Search for the cell housing the specified text and yield its (X, Y) center coordinate. 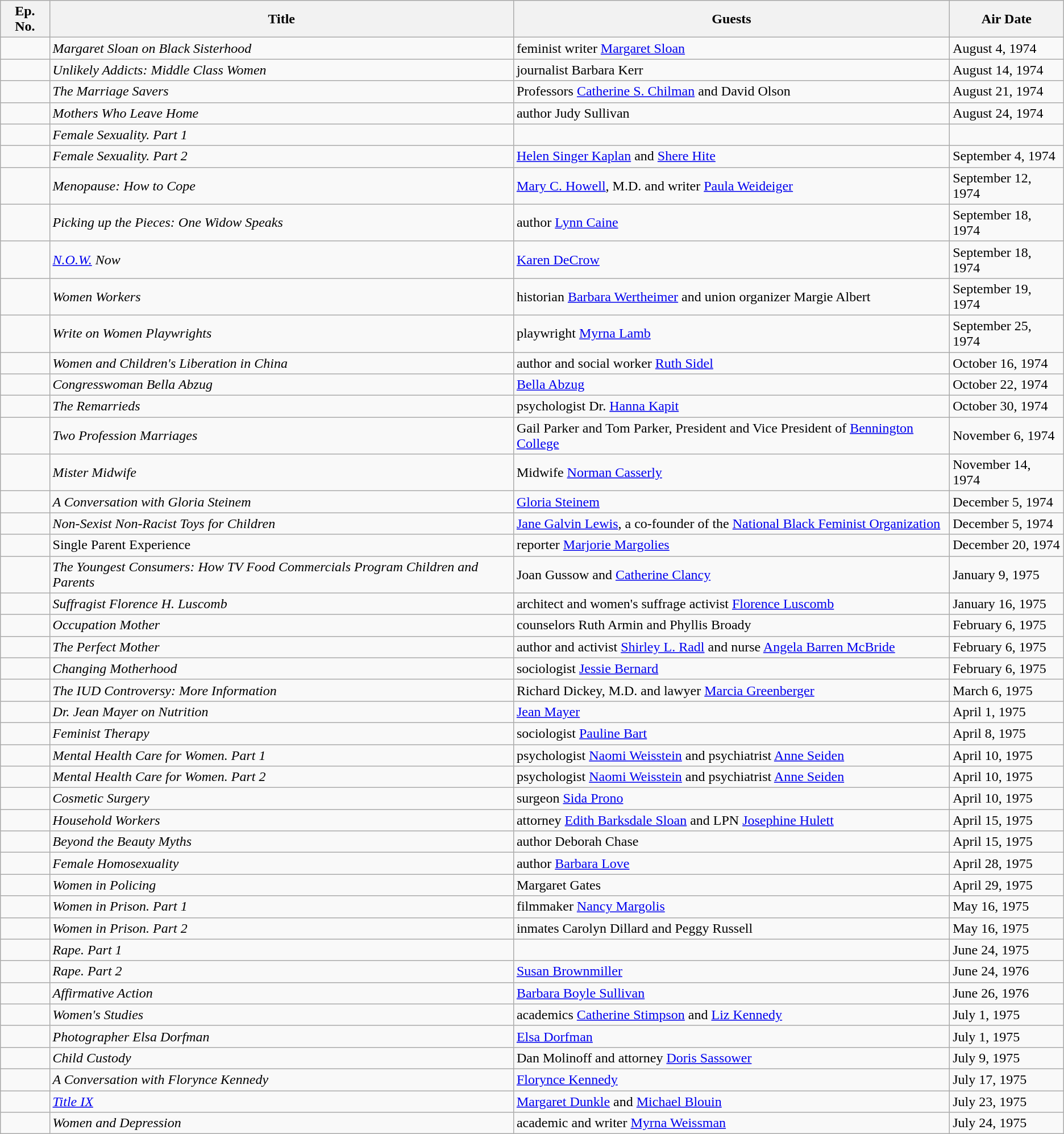
The Remarrieds (281, 406)
The IUD Controversy: More Information (281, 690)
Rape. Part 1 (281, 950)
August 21, 1974 (1007, 92)
Jane Galvin Lewis, a co-founder of the National Black Feminist Organization (731, 524)
Jean Mayer (731, 712)
Mothers Who Leave Home (281, 113)
Susan Brownmiller (731, 971)
June 24, 1975 (1007, 950)
author Lynn Caine (731, 223)
The Youngest Consumers: How TV Food Commercials Program Children and Parents (281, 574)
Affirmative Action (281, 993)
April 8, 1975 (1007, 733)
November 6, 1974 (1007, 435)
August 14, 1974 (1007, 70)
Women's Studies (281, 1015)
A Conversation with Florynce Kennedy (281, 1079)
Women Workers (281, 297)
Joan Gussow and Catherine Clancy (731, 574)
Dan Molinoff and attorney Doris Sassower (731, 1058)
September 25, 1974 (1007, 333)
A Conversation with Gloria Steinem (281, 502)
June 26, 1976 (1007, 993)
playwright Myrna Lamb (731, 333)
inmates Carolyn Dillard and Peggy Russell (731, 928)
Photographer Elsa Dorfman (281, 1036)
Women in Policing (281, 885)
April 1, 1975 (1007, 712)
Beyond the Beauty Myths (281, 842)
Women in Prison. Part 1 (281, 907)
Karen DeCrow (731, 259)
Women in Prison. Part 2 (281, 928)
Mental Health Care for Women. Part 1 (281, 755)
Title (281, 19)
September 12, 1974 (1007, 185)
author Barbara Love (731, 863)
January 16, 1975 (1007, 604)
July 24, 1975 (1007, 1123)
author and activist Shirley L. Radl and nurse Angela Barren McBride (731, 647)
Gloria Steinem (731, 502)
Helen Singer Kaplan and Shere Hite (731, 156)
July 17, 1975 (1007, 1079)
October 16, 1974 (1007, 363)
Mister Midwife (281, 473)
October 22, 1974 (1007, 385)
Feminist Therapy (281, 733)
Child Custody (281, 1058)
Non-Sexist Non-Racist Toys for Children (281, 524)
N.O.W. Now (281, 259)
author Judy Sullivan (731, 113)
July 9, 1975 (1007, 1058)
Women and Children's Liberation in China (281, 363)
counselors Ruth Armin and Phyllis Broady (731, 625)
Ep. No. (25, 19)
Occupation Mother (281, 625)
psychologist Dr. Hanna Kapit (731, 406)
August 24, 1974 (1007, 113)
August 4, 1974 (1007, 48)
Women and Depression (281, 1123)
reporter Marjorie Margolies (731, 545)
surgeon Sida Prono (731, 799)
Margaret Sloan on Black Sisterhood (281, 48)
January 9, 1975 (1007, 574)
April 28, 1975 (1007, 863)
Florynce Kennedy (731, 1079)
Picking up the Pieces: One Widow Speaks (281, 223)
October 30, 1974 (1007, 406)
December 20, 1974 (1007, 545)
November 14, 1974 (1007, 473)
filmmaker Nancy Margolis (731, 907)
Menopause: How to Cope (281, 185)
Household Workers (281, 820)
Changing Motherhood (281, 668)
Two Profession Marriages (281, 435)
Margaret Gates (731, 885)
historian Barbara Wertheimer and union organizer Margie Albert (731, 297)
architect and women's suffrage activist Florence Luscomb (731, 604)
Suffragist Florence H. Luscomb (281, 604)
Midwife Norman Casserly (731, 473)
Female Sexuality. Part 1 (281, 135)
attorney Edith Barksdale Sloan and LPN Josephine Hulett (731, 820)
Margaret Dunkle and Michael Blouin (731, 1101)
academics Catherine Stimpson and Liz Kennedy (731, 1015)
feminist writer Margaret Sloan (731, 48)
Cosmetic Surgery (281, 799)
Mental Health Care for Women. Part 2 (281, 777)
Female Homosexuality (281, 863)
Professors Catherine S. Chilman and David Olson (731, 92)
Female Sexuality. Part 2 (281, 156)
The Marriage Savers (281, 92)
journalist Barbara Kerr (731, 70)
Congresswoman Bella Abzug (281, 385)
The Perfect Mother (281, 647)
Richard Dickey, M.D. and lawyer Marcia Greenberger (731, 690)
Rape. Part 2 (281, 971)
March 6, 1975 (1007, 690)
Bella Abzug (731, 385)
June 24, 1976 (1007, 971)
September 4, 1974 (1007, 156)
Mary C. Howell, M.D. and writer Paula Weideiger (731, 185)
Barbara Boyle Sullivan (731, 993)
Gail Parker and Tom Parker, President and Vice President of Bennington College (731, 435)
Unlikely Addicts: Middle Class Women (281, 70)
Title IX (281, 1101)
academic and writer Myrna Weissman (731, 1123)
April 29, 1975 (1007, 885)
Single Parent Experience (281, 545)
sociologist Pauline Bart (731, 733)
author Deborah Chase (731, 842)
Write on Women Playwrights (281, 333)
sociologist Jessie Bernard (731, 668)
Guests (731, 19)
September 19, 1974 (1007, 297)
author and social worker Ruth Sidel (731, 363)
Dr. Jean Mayer on Nutrition (281, 712)
July 23, 1975 (1007, 1101)
Elsa Dorfman (731, 1036)
Air Date (1007, 19)
